Provide the (x, y) coordinate of the cell's center where the given text is located.  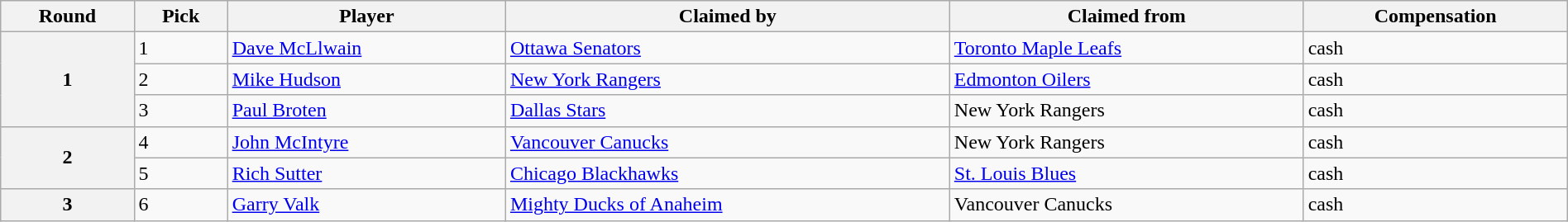
Round (68, 17)
Chicago Blackhawks (728, 173)
Pick (180, 17)
5 (180, 173)
Dallas Stars (728, 111)
Paul Broten (366, 111)
Compensation (1436, 17)
Ottawa Senators (728, 48)
Mike Hudson (366, 79)
Rich Sutter (366, 173)
Toronto Maple Leafs (1126, 48)
Claimed from (1126, 17)
Edmonton Oilers (1126, 79)
Dave McLlwain (366, 48)
Garry Valk (366, 205)
4 (180, 142)
Mighty Ducks of Anaheim (728, 205)
St. Louis Blues (1126, 173)
Claimed by (728, 17)
6 (180, 205)
John McIntyre (366, 142)
Player (366, 17)
